From the cell containing the given text, extract its center point as [X, Y] coordinate. 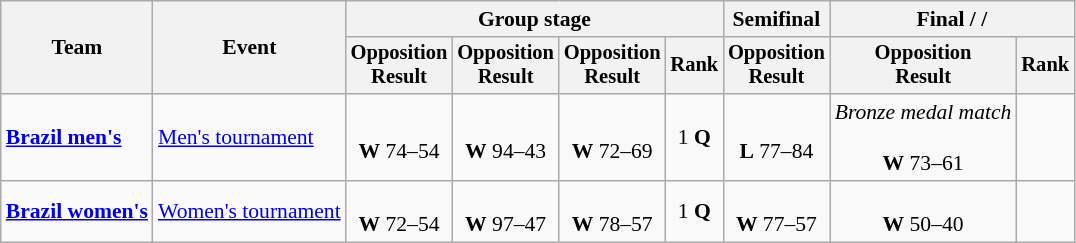
Event [250, 48]
W 72–69 [612, 138]
W 72–54 [400, 212]
Women's tournament [250, 212]
W 74–54 [400, 138]
Men's tournament [250, 138]
W 77–57 [776, 212]
W 78–57 [612, 212]
Brazil men's [77, 138]
Team [77, 48]
Bronze medal matchW 73–61 [924, 138]
Final / / [952, 19]
Semifinal [776, 19]
Group stage [534, 19]
W 94–43 [506, 138]
Brazil women's [77, 212]
W 50–40 [924, 212]
L 77–84 [776, 138]
W 97–47 [506, 212]
